Return [x, y] of the center of cell containing provided text 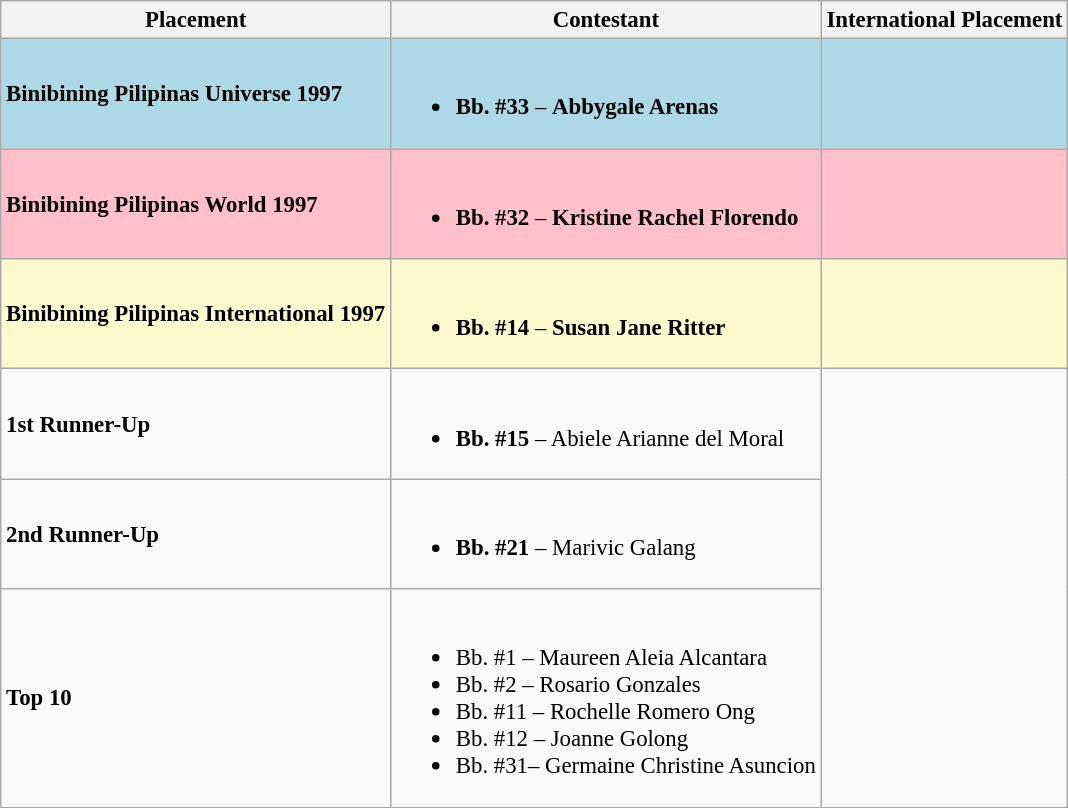
Binibining Pilipinas International 1997 [196, 314]
Binibining Pilipinas Universe 1997 [196, 94]
Bb. #14 – Susan Jane Ritter [606, 314]
Bb. #32 – Kristine Rachel Florendo [606, 204]
Top 10 [196, 698]
International Placement [944, 20]
1st Runner-Up [196, 424]
Bb. #15 – Abiele Arianne del Moral [606, 424]
Bb. #21 – Marivic Galang [606, 534]
Contestant [606, 20]
Bb. #1 – Maureen Aleia AlcantaraBb. #2 – Rosario GonzalesBb. #11 – Rochelle Romero OngBb. #12 – Joanne GolongBb. #31– Germaine Christine Asuncion [606, 698]
Binibining Pilipinas World 1997 [196, 204]
2nd Runner-Up [196, 534]
Bb. #33 – Abbygale Arenas [606, 94]
Placement [196, 20]
